Determine the (x, y) coordinate at the center of the cell enclosing the given text.  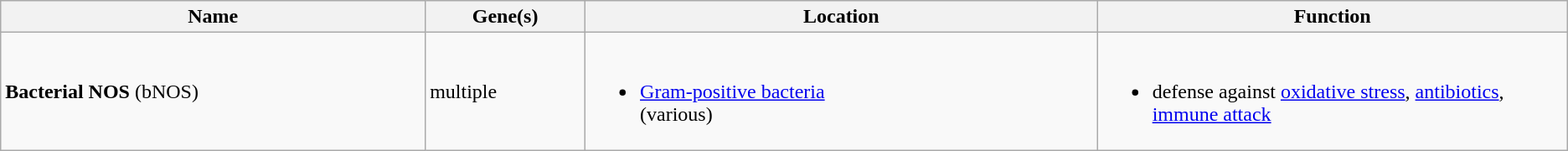
defense against oxidative stress, antibiotics, immune attack (1332, 91)
multiple (506, 91)
Function (1332, 17)
Location (842, 17)
Bacterial NOS (bNOS) (213, 91)
Name (213, 17)
Gene(s) (506, 17)
Gram-positive bacteria(various) (842, 91)
